From the cell containing the given text, extract its center point as [x, y] coordinate. 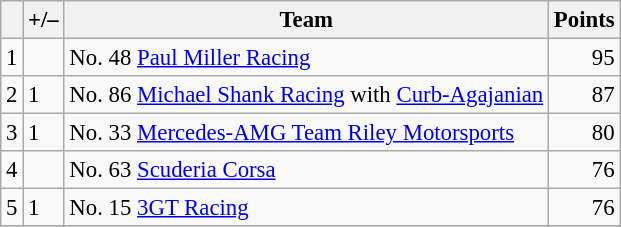
Points [584, 20]
No. 33 Mercedes-AMG Team Riley Motorsports [306, 133]
No. 15 3GT Racing [306, 208]
87 [584, 95]
3 [12, 133]
No. 86 Michael Shank Racing with Curb-Agajanian [306, 95]
No. 48 Paul Miller Racing [306, 58]
95 [584, 58]
5 [12, 208]
+/– [44, 20]
No. 63 Scuderia Corsa [306, 170]
4 [12, 170]
80 [584, 133]
Team [306, 20]
2 [12, 95]
